Determine the [x, y] coordinate at the center of the cell enclosing the given text.  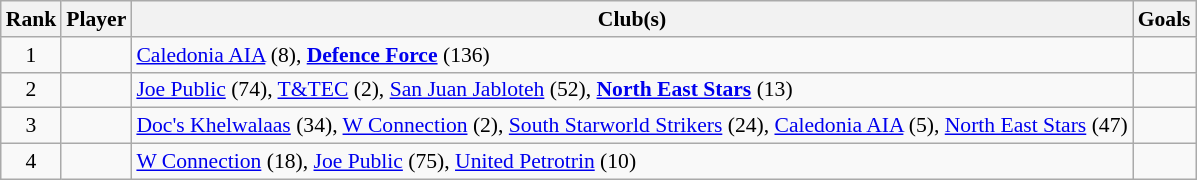
Rank [32, 19]
1 [32, 55]
Club(s) [632, 19]
4 [32, 162]
W Connection (18), Joe Public (75), United Petrotrin (10) [632, 162]
2 [32, 90]
Caledonia AIA (8), Defence Force (136) [632, 55]
Doc's Khelwalaas (34), W Connection (2), South Starworld Strikers (24), Caledonia AIA (5), North East Stars (47) [632, 126]
Goals [1164, 19]
Joe Public (74), T&TEC (2), San Juan Jabloteh (52), North East Stars (13) [632, 90]
3 [32, 126]
Player [96, 19]
